Output the [X, Y] coordinate of the center of the cell containing the given text.  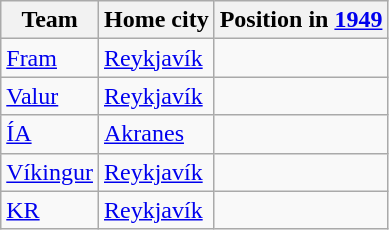
KR [50, 210]
ÍA [50, 134]
Team [50, 20]
Home city [156, 20]
Position in 1949 [301, 20]
Valur [50, 96]
Víkingur [50, 172]
Akranes [156, 134]
Fram [50, 58]
